Scan for the cell matching the given text and deliver its [x, y] coordinate at center. 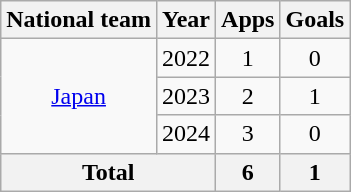
Apps [248, 20]
Goals [315, 20]
National team [79, 20]
2 [248, 96]
3 [248, 134]
Year [186, 20]
Japan [79, 96]
Total [108, 172]
2023 [186, 96]
6 [248, 172]
2022 [186, 58]
2024 [186, 134]
